Search for the cell housing the specified text and yield its (x, y) center coordinate. 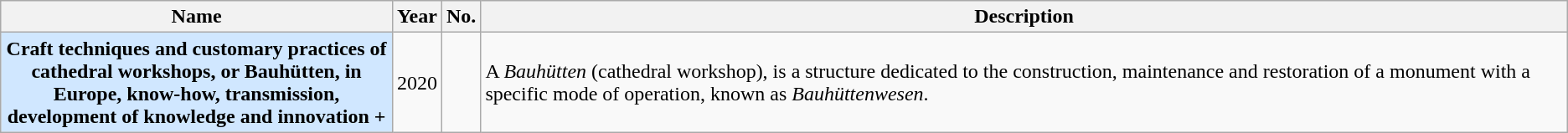
Name (197, 17)
No. (461, 17)
2020 (417, 82)
Year (417, 17)
Description (1024, 17)
